Return (X, Y) of the center of cell containing provided text 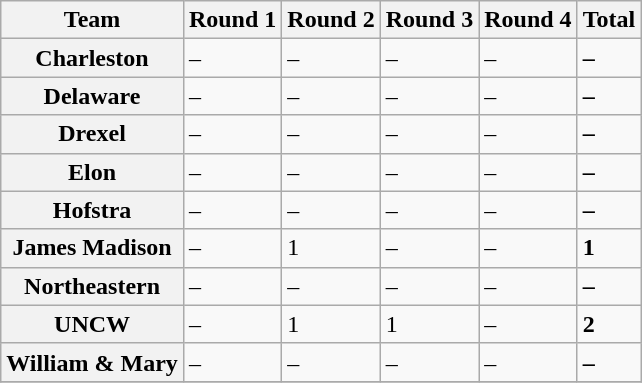
Round 4 (528, 20)
James Madison (92, 248)
UNCW (92, 324)
Elon (92, 172)
Northeastern (92, 286)
Round 2 (331, 20)
Total (609, 20)
William & Mary (92, 362)
Charleston (92, 58)
Drexel (92, 134)
2 (609, 324)
Hofstra (92, 210)
Round 3 (429, 20)
Delaware (92, 96)
Round 1 (232, 20)
Team (92, 20)
